Determine the [X, Y] coordinate at the center of the cell enclosing the given text.  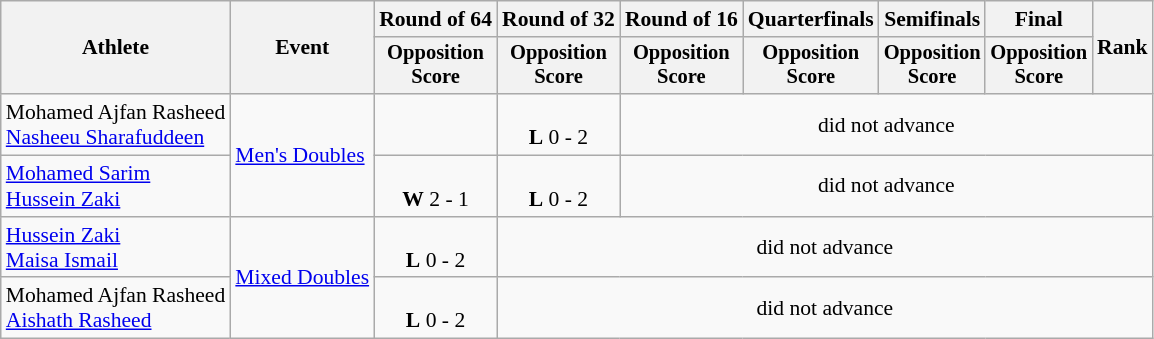
Round of 16 [682, 19]
Mixed Doubles [302, 278]
Mohamed SarimHussein Zaki [116, 186]
Rank [1122, 48]
Hussein ZakiMaisa Ismail [116, 248]
Round of 32 [558, 19]
Round of 64 [436, 19]
Athlete [116, 48]
Quarterfinals [811, 19]
Mohamed Ajfan RasheedNasheeu Sharafuddeen [116, 124]
Mohamed Ajfan RasheedAishath Rasheed [116, 308]
Semifinals [932, 19]
W 2 - 1 [436, 186]
Event [302, 48]
Final [1038, 19]
Men's Doubles [302, 155]
